Output the [x, y] coordinate of the center of the cell containing the given text.  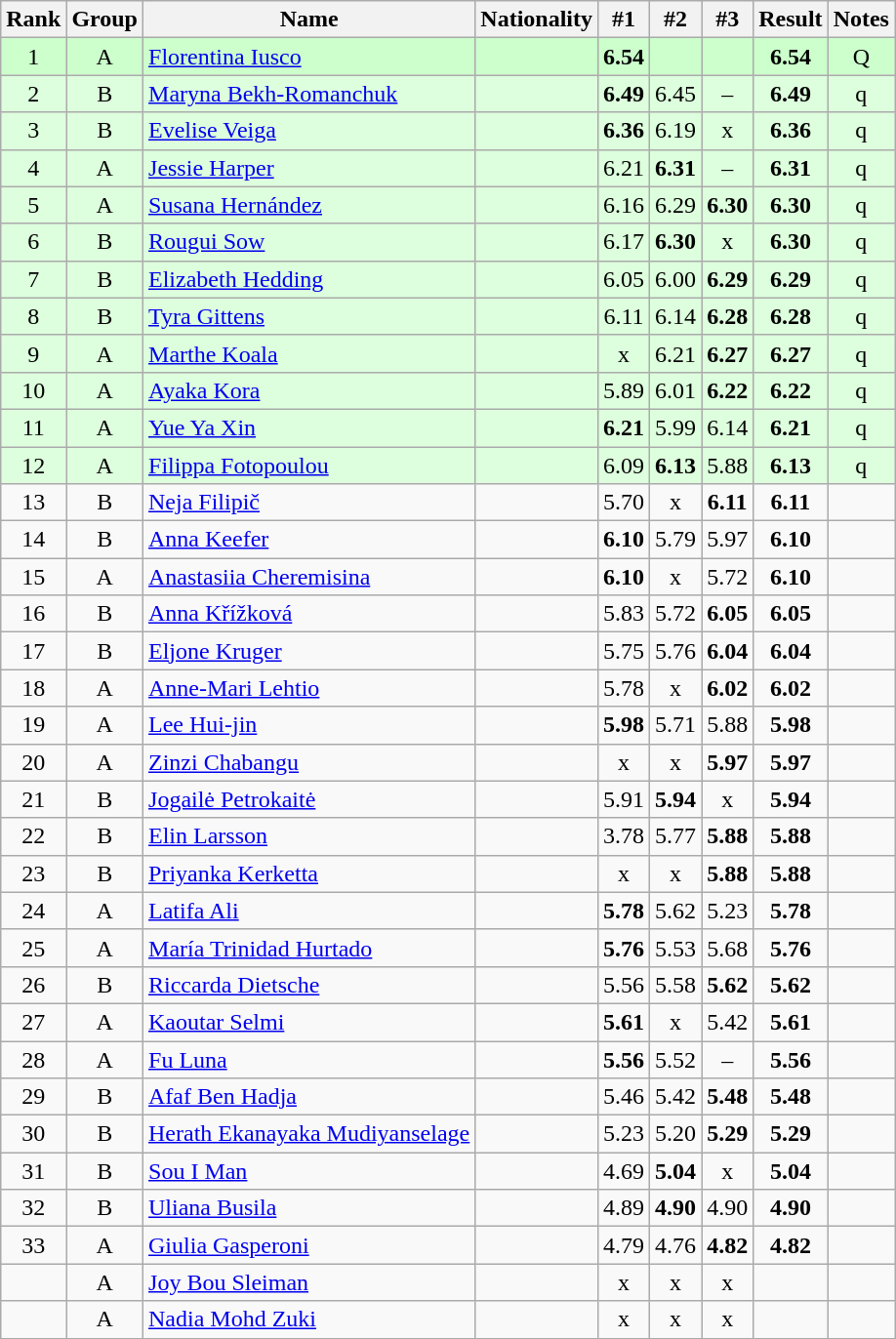
5.99 [675, 427]
Latifa Ali [309, 911]
22 [33, 836]
Anne-Mari Lehtio [309, 688]
6.01 [675, 390]
10 [33, 390]
24 [33, 911]
5.58 [675, 985]
5.89 [625, 390]
Name [309, 20]
Herath Ekanayaka Mudiyanselage [309, 1134]
Marthe Koala [309, 353]
28 [33, 1059]
Nationality [537, 20]
5.20 [675, 1134]
6.45 [675, 94]
19 [33, 725]
5.68 [728, 948]
14 [33, 540]
Joy Bou Sleiman [309, 1282]
Susana Hernández [309, 205]
Rank [33, 20]
23 [33, 873]
María Trinidad Hurtado [309, 948]
Elin Larsson [309, 836]
2 [33, 94]
7 [33, 279]
18 [33, 688]
5.77 [675, 836]
5.79 [675, 540]
Jogailė Petrokaitė [309, 799]
Afaf Ben Hadja [309, 1097]
5.70 [625, 503]
1 [33, 57]
Anastasiia Cheremisina [309, 577]
Jessie Harper [309, 168]
12 [33, 466]
Tyra Gittens [309, 316]
6 [33, 242]
5.83 [625, 614]
6.09 [625, 466]
Priyanka Kerketta [309, 873]
15 [33, 577]
Uliana Busila [309, 1208]
Filippa Fotopoulou [309, 466]
Sou I Man [309, 1171]
8 [33, 316]
Neja Filipič [309, 503]
17 [33, 651]
#3 [728, 20]
Rougui Sow [309, 242]
6.16 [625, 205]
16 [33, 614]
13 [33, 503]
Nadia Mohd Zuki [309, 1319]
5.71 [675, 725]
3 [33, 131]
5.46 [625, 1097]
Maryna Bekh-Romanchuk [309, 94]
5 [33, 205]
Eljone Kruger [309, 651]
Ayaka Kora [309, 390]
29 [33, 1097]
33 [33, 1245]
3.78 [625, 836]
Riccarda Dietsche [309, 985]
Notes [861, 20]
Q [861, 57]
Yue Ya Xin [309, 427]
4.76 [675, 1245]
26 [33, 985]
27 [33, 1022]
9 [33, 353]
31 [33, 1171]
6.00 [675, 279]
32 [33, 1208]
Anna Keefer [309, 540]
4.89 [625, 1208]
25 [33, 948]
Florentina Iusco [309, 57]
Giulia Gasperoni [309, 1245]
4.69 [625, 1171]
6.19 [675, 131]
5.91 [625, 799]
5.75 [625, 651]
21 [33, 799]
Lee Hui-jin [309, 725]
#1 [625, 20]
20 [33, 762]
5.53 [675, 948]
4.79 [625, 1245]
Fu Luna [309, 1059]
4 [33, 168]
Kaoutar Selmi [309, 1022]
6.17 [625, 242]
30 [33, 1134]
11 [33, 427]
Anna Křížková [309, 614]
5.52 [675, 1059]
#2 [675, 20]
Evelise Veiga [309, 131]
Elizabeth Hedding [309, 279]
Zinzi Chabangu [309, 762]
Result [791, 20]
Group [105, 20]
